Locate the cell with the specified text and output its [x, y] center coordinate. 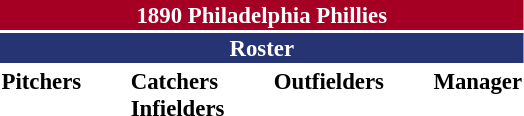
Roster [262, 48]
1890 Philadelphia Phillies [262, 15]
